Return the [x, y] coordinate for the center point of the cell that contains the specified text.  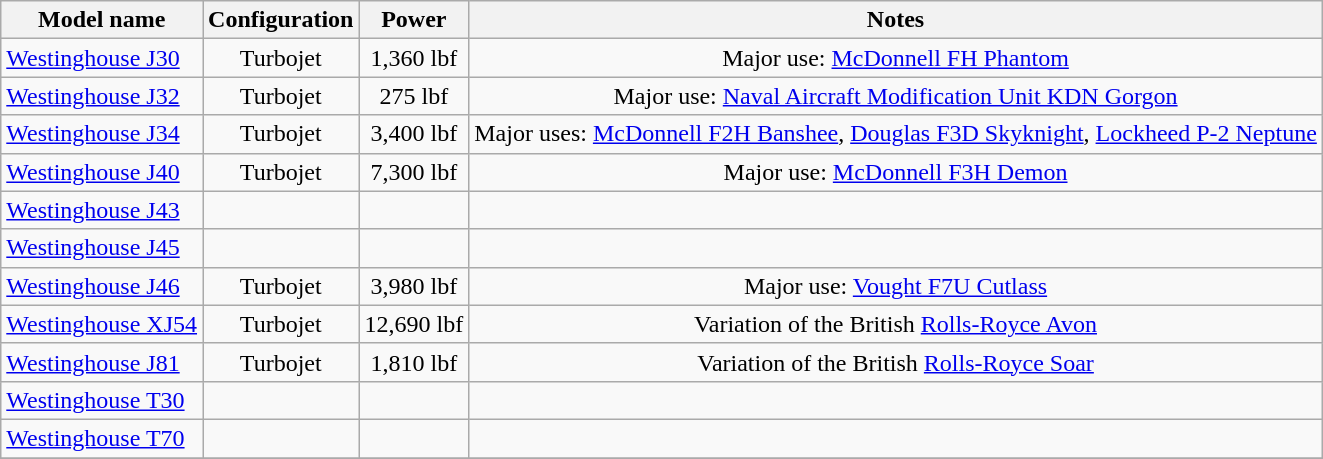
7,300 lbf [414, 172]
Westinghouse XJ54 [102, 324]
Westinghouse J40 [102, 172]
Westinghouse J30 [102, 58]
Westinghouse T30 [102, 400]
Westinghouse J46 [102, 286]
Westinghouse J32 [102, 96]
Power [414, 20]
Westinghouse J43 [102, 210]
3,400 lbf [414, 134]
275 lbf [414, 96]
1,360 lbf [414, 58]
Variation of the British Rolls-Royce Avon [896, 324]
12,690 lbf [414, 324]
Westinghouse J45 [102, 248]
Notes [896, 20]
Westinghouse J81 [102, 362]
Variation of the British Rolls-Royce Soar [896, 362]
Westinghouse T70 [102, 438]
Westinghouse J34 [102, 134]
1,810 lbf [414, 362]
Major use: McDonnell FH Phantom [896, 58]
Major uses: McDonnell F2H Banshee, Douglas F3D Skyknight, Lockheed P-2 Neptune [896, 134]
Major use: McDonnell F3H Demon [896, 172]
Model name [102, 20]
Configuration [281, 20]
3,980 lbf [414, 286]
Major use: Naval Aircraft Modification Unit KDN Gorgon [896, 96]
Major use: Vought F7U Cutlass [896, 286]
